Pinpoint the cell where the given text exists, returning its [X, Y] midpoint coordinate. 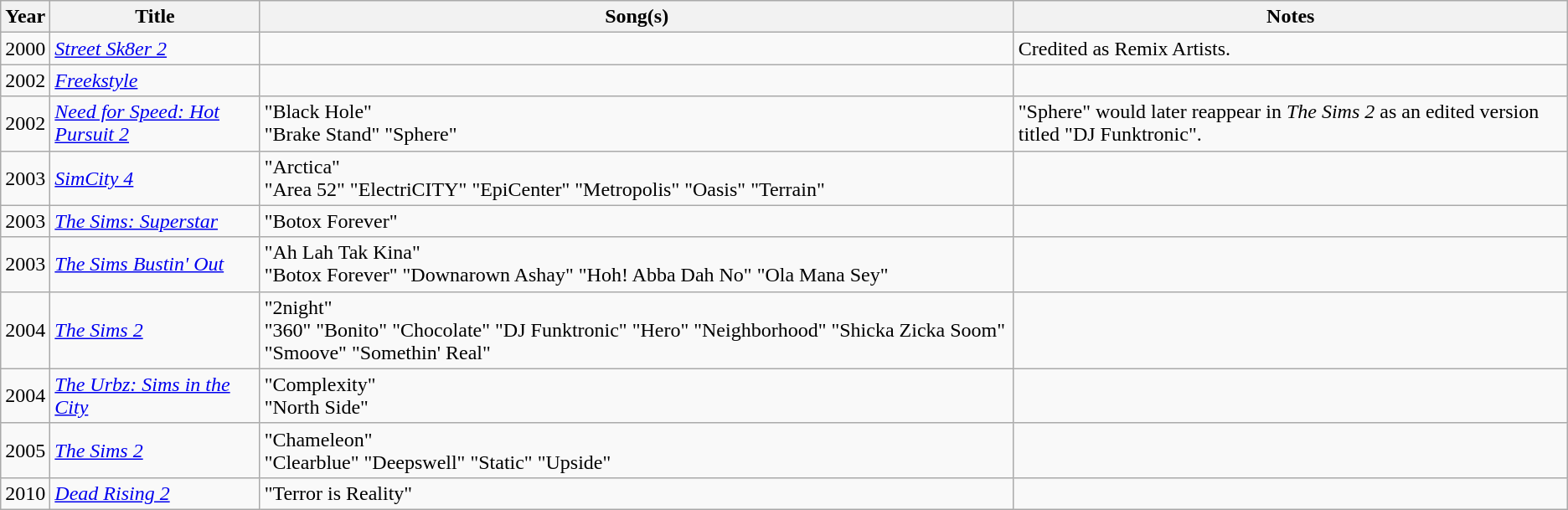
Year [25, 17]
2010 [25, 493]
"2night""360" "Bonito" "Chocolate" "DJ Funktronic" "Hero" "Neighborhood" "Shicka Zicka Soom" "Smoove" "Somethin' Real" [637, 330]
2000 [25, 49]
Notes [1290, 17]
SimCity 4 [155, 178]
"Terror is Reality" [637, 493]
Street Sk8er 2 [155, 49]
Credited as Remix Artists. [1290, 49]
"Chameleon""Clearblue" "Deepswell" "Static" "Upside" [637, 451]
The Urbz: Sims in the City [155, 395]
Freekstyle [155, 80]
Need for Speed: Hot Pursuit 2 [155, 124]
"Botox Forever" [637, 221]
The Sims Bustin' Out [155, 265]
"Black Hole""Brake Stand" "Sphere" [637, 124]
Title [155, 17]
"Arctica""Area 52" "ElectriCITY" "EpiCenter" "Metropolis" "Oasis" "Terrain" [637, 178]
"Ah Lah Tak Kina""Botox Forever" "Downarown Ashay" "Hoh! Abba Dah No" "Ola Mana Sey" [637, 265]
Dead Rising 2 [155, 493]
Song(s) [637, 17]
2005 [25, 451]
"Complexity""North Side" [637, 395]
"Sphere" would later reappear in The Sims 2 as an edited version titled "DJ Funktronic". [1290, 124]
The Sims: Superstar [155, 221]
